Locate the cell with the specified text and output its (X, Y) center coordinate. 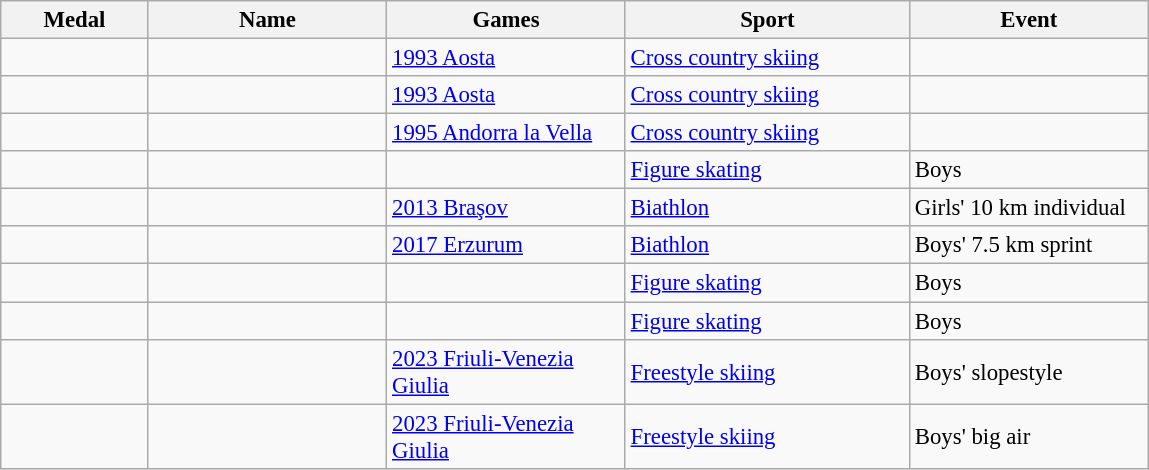
Games (506, 20)
Medal (74, 20)
Boys' 7.5 km sprint (1028, 245)
1995 Andorra la Vella (506, 133)
Boys' slopestyle (1028, 372)
Boys' big air (1028, 436)
Sport (767, 20)
2013 Braşov (506, 208)
Event (1028, 20)
Girls' 10 km individual (1028, 208)
2017 Erzurum (506, 245)
Name (268, 20)
